Identify which cell holds the provided text, then report its [x, y] central coordinate. 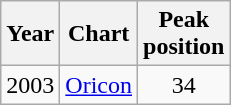
Peakposition [184, 34]
2003 [30, 85]
34 [184, 85]
Oricon [99, 85]
Year [30, 34]
Chart [99, 34]
